Return [x, y] of the center of cell containing provided text 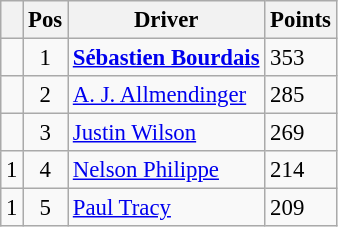
5 [46, 208]
Paul Tracy [166, 208]
214 [300, 170]
A. J. Allmendinger [166, 95]
Points [300, 20]
269 [300, 133]
Sébastien Bourdais [166, 58]
4 [46, 170]
Driver [166, 20]
2 [46, 95]
Nelson Philippe [166, 170]
209 [300, 208]
3 [46, 133]
353 [300, 58]
285 [300, 95]
Pos [46, 20]
Justin Wilson [166, 133]
